Output the (x, y) coordinate of the center of the cell containing the given text.  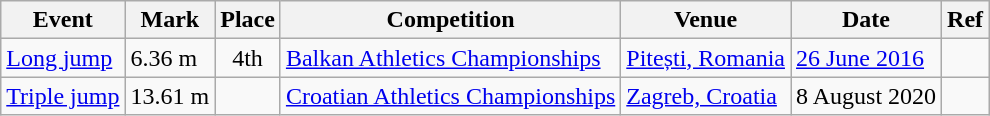
8 August 2020 (866, 96)
Place (248, 20)
4th (248, 58)
Mark (170, 20)
Event (63, 20)
Triple jump (63, 96)
6.36 m (170, 58)
Long jump (63, 58)
Date (866, 20)
Venue (706, 20)
Zagreb, Croatia (706, 96)
Ref (966, 20)
26 June 2016 (866, 58)
Competition (450, 20)
Balkan Athletics Championships (450, 58)
Croatian Athletics Championships (450, 96)
13.61 m (170, 96)
Pitești, Romania (706, 58)
